For the text-containing cell, return its midpoint in [x, y] coordinate format. 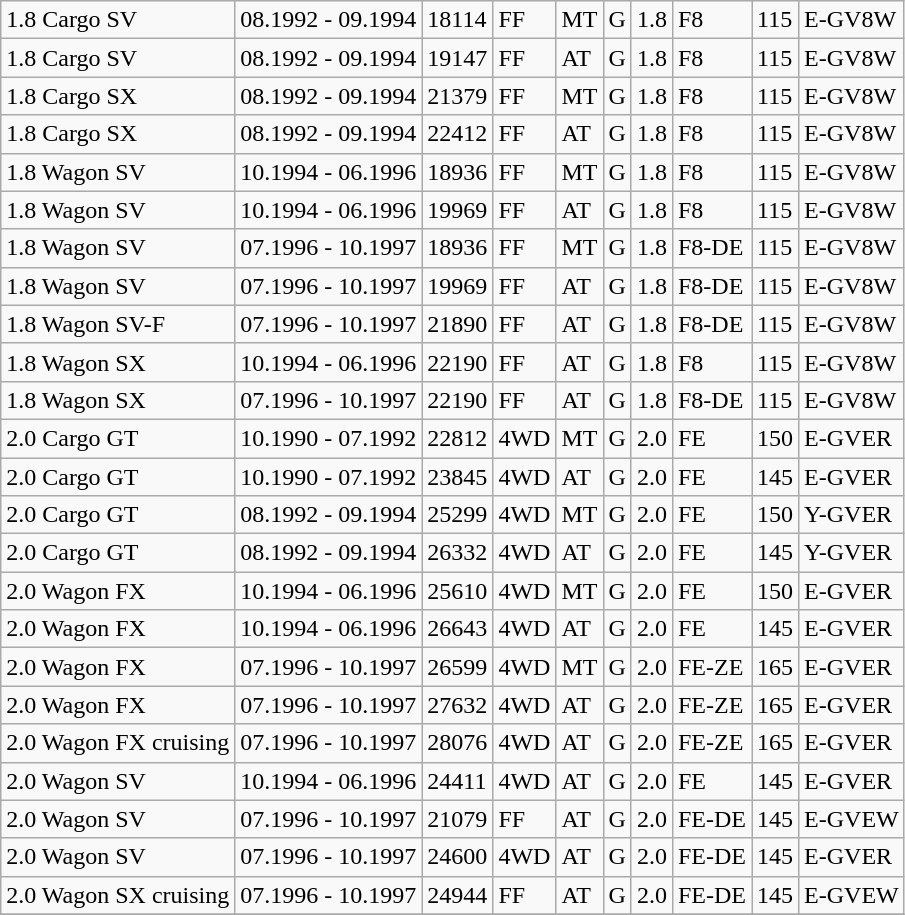
2.0 Wagon SX cruising [118, 895]
26643 [458, 629]
21890 [458, 324]
26332 [458, 553]
22812 [458, 438]
22412 [458, 134]
24600 [458, 857]
25299 [458, 515]
2.0 Wagon FX cruising [118, 743]
24411 [458, 781]
28076 [458, 743]
26599 [458, 667]
25610 [458, 591]
21079 [458, 819]
23845 [458, 477]
24944 [458, 895]
27632 [458, 705]
1.8 Wagon SV-F [118, 324]
18114 [458, 20]
19147 [458, 58]
21379 [458, 96]
